Output the (x, y) coordinate of the center of the cell containing the given text.  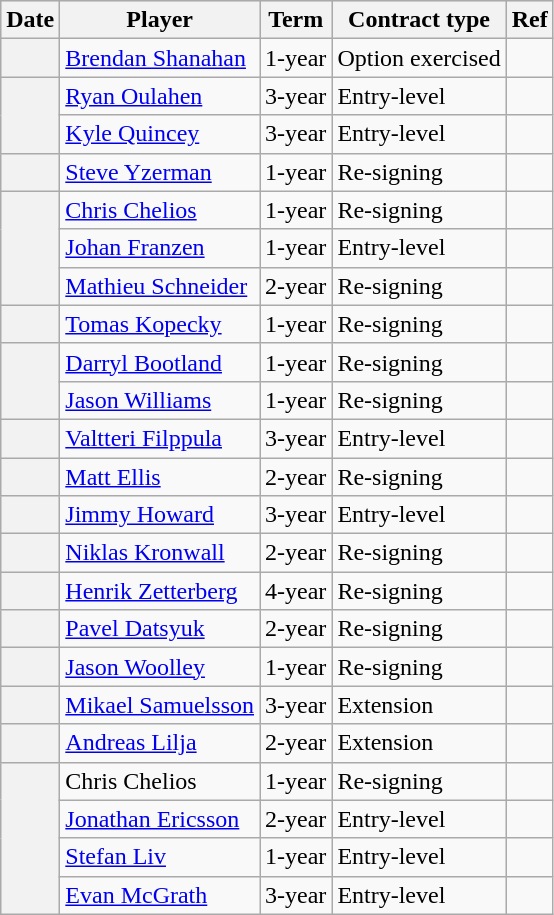
Ref (530, 20)
Jonathan Ericsson (160, 819)
4-year (296, 591)
Contract type (419, 20)
Valtteri Filppula (160, 438)
Option exercised (419, 58)
Jason Williams (160, 400)
Term (296, 20)
Evan McGrath (160, 895)
Andreas Lilja (160, 743)
Darryl Bootland (160, 362)
Pavel Datsyuk (160, 629)
Player (160, 20)
Stefan Liv (160, 857)
Steve Yzerman (160, 172)
Kyle Quincey (160, 134)
Ryan Oulahen (160, 96)
Niklas Kronwall (160, 553)
Jason Woolley (160, 667)
Brendan Shanahan (160, 58)
Matt Ellis (160, 477)
Henrik Zetterberg (160, 591)
Mathieu Schneider (160, 286)
Jimmy Howard (160, 515)
Date (30, 20)
Mikael Samuelsson (160, 705)
Tomas Kopecky (160, 324)
Johan Franzen (160, 248)
